Detect which cell encompasses the target text, then output its (X, Y) center coordinate. 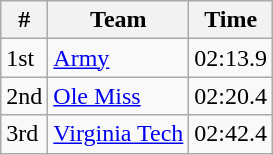
# (24, 20)
Team (118, 20)
Army (118, 58)
Virginia Tech (118, 134)
02:13.9 (231, 58)
3rd (24, 134)
1st (24, 58)
2nd (24, 96)
02:42.4 (231, 134)
Ole Miss (118, 96)
Time (231, 20)
02:20.4 (231, 96)
